Extract the (x, y) coordinate from the center of the cell holding the provided text.  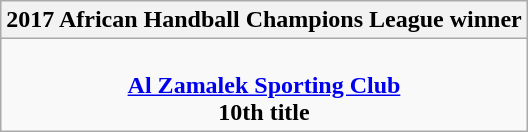
Al Zamalek Sporting Club10th title (264, 85)
2017 African Handball Champions League winner (264, 20)
